Capture the cell that displays the provided text and extract its [X, Y] central coordinate. 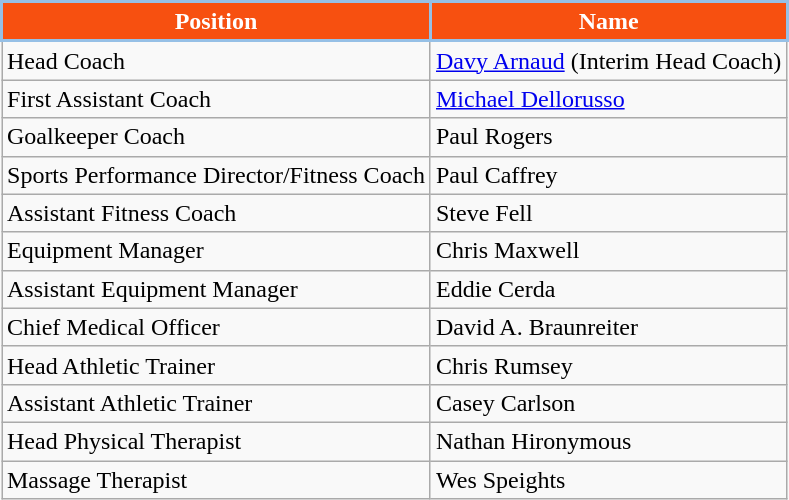
Position [216, 22]
Nathan Hironymous [608, 441]
Steve Fell [608, 213]
Sports Performance Director/Fitness Coach [216, 175]
Assistant Athletic Trainer [216, 403]
Assistant Fitness Coach [216, 213]
Head Coach [216, 60]
Massage Therapist [216, 479]
First Assistant Coach [216, 99]
Head Physical Therapist [216, 441]
Assistant Equipment Manager [216, 289]
Chief Medical Officer [216, 327]
Casey Carlson [608, 403]
Michael Dellorusso [608, 99]
Davy Arnaud (Interim Head Coach) [608, 60]
Eddie Cerda [608, 289]
Paul Rogers [608, 137]
David A. Braunreiter [608, 327]
Equipment Manager [216, 251]
Goalkeeper Coach [216, 137]
Chris Maxwell [608, 251]
Paul Caffrey [608, 175]
Chris Rumsey [608, 365]
Wes Speights [608, 479]
Head Athletic Trainer [216, 365]
Name [608, 22]
